Provide the (X, Y) coordinate of the cell's center where the given text is located.  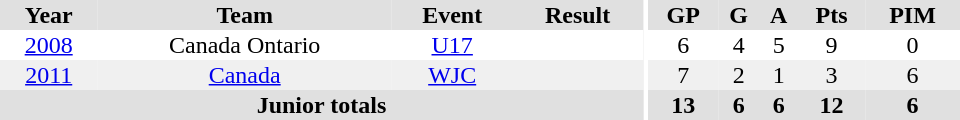
2011 (48, 75)
12 (832, 105)
3 (832, 75)
Canada (244, 75)
G (738, 15)
Team (244, 15)
PIM (912, 15)
2 (738, 75)
9 (832, 45)
GP (684, 15)
4 (738, 45)
1 (778, 75)
WJC (452, 75)
Pts (832, 15)
Year (48, 15)
U17 (452, 45)
Canada Ontario (244, 45)
2008 (48, 45)
Event (452, 15)
13 (684, 105)
Junior totals (322, 105)
A (778, 15)
0 (912, 45)
7 (684, 75)
5 (778, 45)
Result (578, 15)
